Identify which cell holds the provided text, then report its [x, y] central coordinate. 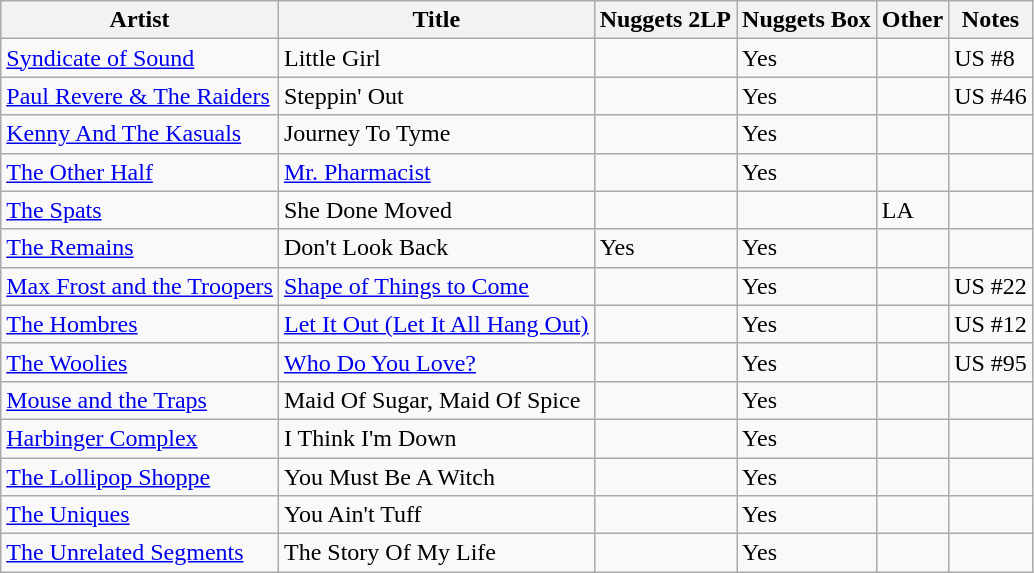
Notes [991, 20]
Mouse and the Traps [140, 400]
The Hombres [140, 324]
Nuggets Box [807, 20]
The Uniques [140, 515]
Little Girl [436, 58]
Let It Out (Let It All Hang Out) [436, 324]
The Story Of My Life [436, 553]
Steppin' Out [436, 96]
Who Do You Love? [436, 362]
You Must Be A Witch [436, 477]
I Think I'm Down [436, 438]
Shape of Things to Come [436, 286]
Mr. Pharmacist [436, 172]
You Ain't Tuff [436, 515]
US #8 [991, 58]
She Done Moved [436, 210]
Syndicate of Sound [140, 58]
Title [436, 20]
The Woolies [140, 362]
Journey To Tyme [436, 134]
LA [912, 210]
US #12 [991, 324]
The Lollipop Shoppe [140, 477]
Kenny And The Kasuals [140, 134]
Maid Of Sugar, Maid Of Spice [436, 400]
Artist [140, 20]
US #22 [991, 286]
US #46 [991, 96]
The Spats [140, 210]
The Unrelated Segments [140, 553]
Don't Look Back [436, 248]
Paul Revere & The Raiders [140, 96]
Nuggets 2LP [665, 20]
Max Frost and the Troopers [140, 286]
The Other Half [140, 172]
Other [912, 20]
The Remains [140, 248]
Harbinger Complex [140, 438]
US #95 [991, 362]
